Scan for the cell matching the given text and deliver its [x, y] coordinate at center. 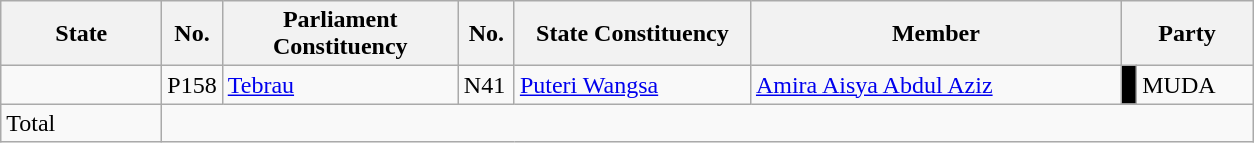
State [82, 34]
P158 [192, 85]
Party [1186, 34]
MUDA [1195, 85]
Parliament Constituency [340, 34]
N41 [486, 85]
Puteri Wangsa [632, 85]
Member [936, 34]
Total [82, 123]
State Constituency [632, 34]
Amira Aisya Abdul Aziz [936, 85]
Tebrau [340, 85]
